Capture the cell that displays the provided text and extract its [x, y] central coordinate. 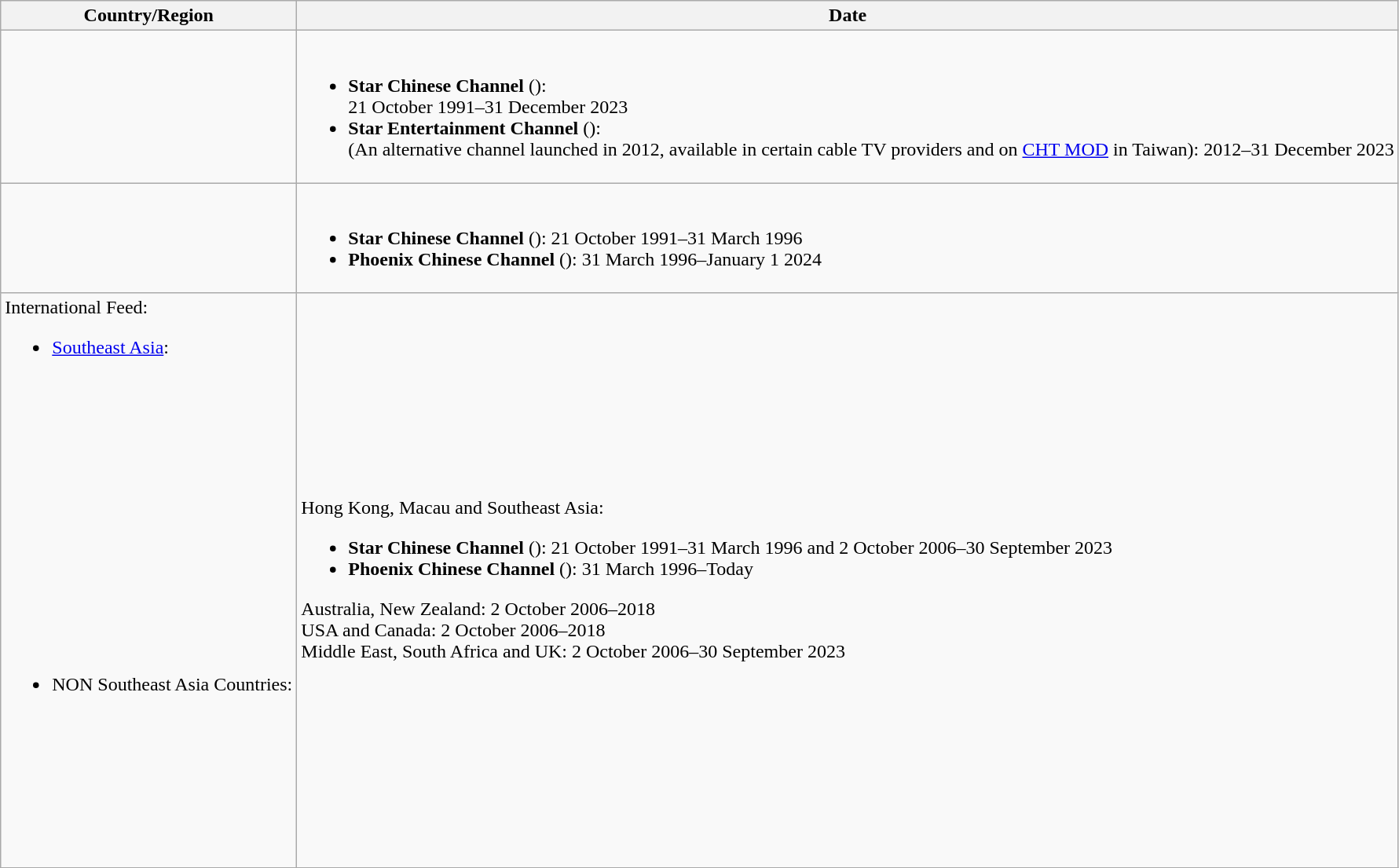
Star Chinese Channel (): 21 October 1991–31 March 1996Phoenix Chinese Channel (): 31 March 1996–January 1 2024 [848, 238]
International Feed:Southeast Asia: NON Southeast Asia Countries: [149, 580]
Date [848, 16]
Country/Region [149, 16]
